Provide the (x, y) coordinate of the cell's center where the given text is located.  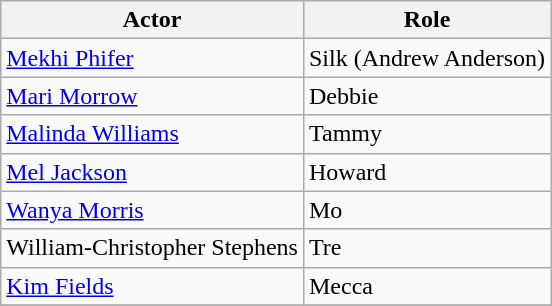
Mecca (426, 286)
Mo (426, 210)
Wanya Morris (152, 210)
Mekhi Phifer (152, 58)
Kim Fields (152, 286)
Mari Morrow (152, 96)
Actor (152, 20)
Tre (426, 248)
Role (426, 20)
Debbie (426, 96)
Tammy (426, 134)
Mel Jackson (152, 172)
Howard (426, 172)
William-Christopher Stephens (152, 248)
Silk (Andrew Anderson) (426, 58)
Malinda Williams (152, 134)
